Output the [X, Y] coordinate of the center of the cell containing the given text.  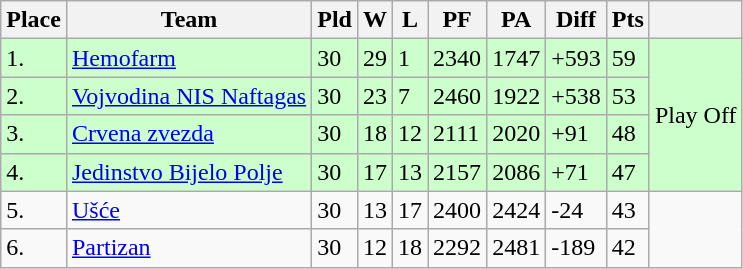
+538 [576, 96]
53 [628, 96]
2424 [516, 210]
2481 [516, 248]
43 [628, 210]
3. [34, 134]
Place [34, 20]
W [374, 20]
L [410, 20]
2292 [458, 248]
2086 [516, 172]
23 [374, 96]
Jedinstvo Bijelo Polje [188, 172]
2111 [458, 134]
2340 [458, 58]
-189 [576, 248]
Pld [335, 20]
Team [188, 20]
-24 [576, 210]
Diff [576, 20]
2460 [458, 96]
59 [628, 58]
Hemofarm [188, 58]
2. [34, 96]
1. [34, 58]
Vojvodina NIS Naftagas [188, 96]
47 [628, 172]
1 [410, 58]
PF [458, 20]
Ušće [188, 210]
Partizan [188, 248]
+593 [576, 58]
29 [374, 58]
1922 [516, 96]
48 [628, 134]
2020 [516, 134]
Play Off [696, 115]
+91 [576, 134]
+71 [576, 172]
2400 [458, 210]
Pts [628, 20]
1747 [516, 58]
PA [516, 20]
7 [410, 96]
5. [34, 210]
42 [628, 248]
Crvena zvezda [188, 134]
4. [34, 172]
2157 [458, 172]
6. [34, 248]
